Return the (X, Y) coordinate for the center point of the cell that contains the specified text.  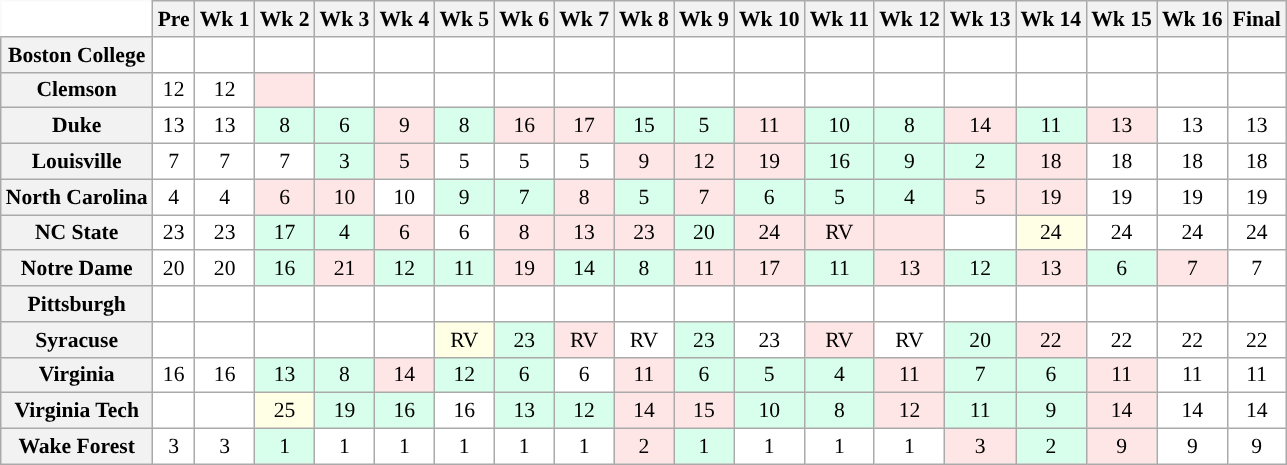
Notre Dame (77, 269)
Wk 8 (644, 19)
21 (345, 269)
25 (285, 411)
Wk 15 (1122, 19)
North Carolina (77, 197)
Final (1257, 19)
Wk 9 (704, 19)
Wk 14 (1052, 19)
Pittsburgh (77, 304)
Wk 12 (910, 19)
Syracuse (77, 340)
Wk 1 (225, 19)
Wk 13 (980, 19)
Wk 6 (524, 19)
Clemson (77, 90)
Boston College (77, 55)
Wk 2 (285, 19)
Wk 4 (404, 19)
Wk 10 (770, 19)
Virginia (77, 375)
Wk 16 (1192, 19)
Wk 7 (584, 19)
Wk 3 (345, 19)
Wk 11 (840, 19)
Wake Forest (77, 447)
Pre (174, 19)
Louisville (77, 162)
Virginia Tech (77, 411)
Wk 5 (464, 19)
NC State (77, 233)
Duke (77, 126)
